Determine the (X, Y) coordinate at the center of the cell enclosing the given text.  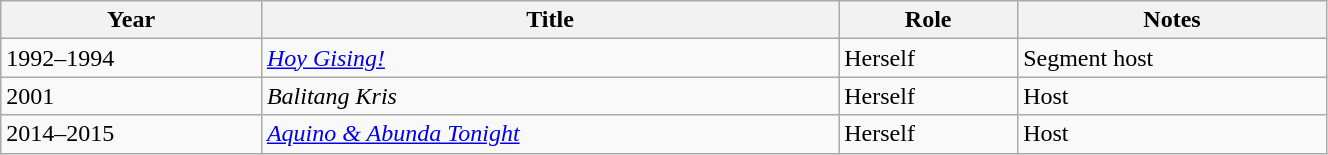
Title (550, 20)
Balitang Kris (550, 96)
Hoy Gising! (550, 58)
2001 (132, 96)
Notes (1172, 20)
Segment host (1172, 58)
Role (928, 20)
Year (132, 20)
2014–2015 (132, 134)
Aquino & Abunda Tonight (550, 134)
1992–1994 (132, 58)
